From the cell containing the given text, extract its center point as (x, y) coordinate. 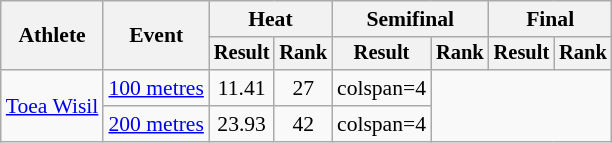
Event (156, 36)
Semifinal (410, 19)
Final (550, 19)
27 (303, 88)
100 metres (156, 88)
Toea Wisil (52, 106)
200 metres (156, 124)
23.93 (242, 124)
Heat (270, 19)
42 (303, 124)
Athlete (52, 36)
11.41 (242, 88)
